Extract the (x, y) coordinate from the center of the cell holding the provided text.  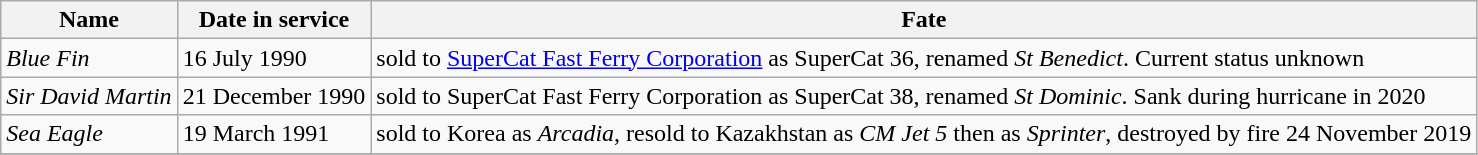
sold to Korea as Arcadia, resold to Kazakhstan as CM Jet 5 then as Sprinter, destroyed by fire 24 November 2019 (924, 134)
Sir David Martin (89, 96)
21 December 1990 (274, 96)
16 July 1990 (274, 58)
Date in service (274, 20)
Blue Fin (89, 58)
sold to SuperCat Fast Ferry Corporation as SuperCat 38, renamed St Dominic. Sank during hurricane in 2020 (924, 96)
Name (89, 20)
Fate (924, 20)
19 March 1991 (274, 134)
sold to SuperCat Fast Ferry Corporation as SuperCat 36, renamed St Benedict. Current status unknown (924, 58)
Sea Eagle (89, 134)
